Locate the cell with the specified text and output its (X, Y) center coordinate. 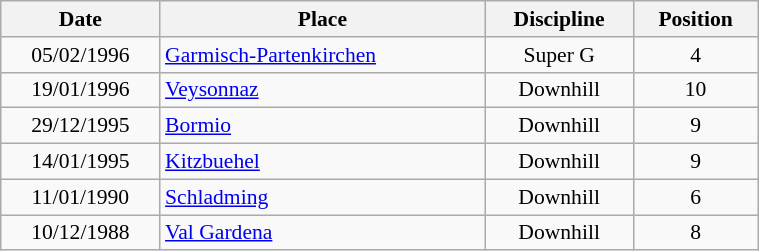
05/02/1996 (80, 55)
19/01/1996 (80, 90)
10/12/1988 (80, 233)
Bormio (322, 126)
29/12/1995 (80, 126)
Super G (560, 55)
Date (80, 19)
4 (696, 55)
Kitzbuehel (322, 162)
Veysonnaz (322, 90)
Schladming (322, 197)
Discipline (560, 19)
Val Gardena (322, 233)
Position (696, 19)
6 (696, 197)
14/01/1995 (80, 162)
10 (696, 90)
8 (696, 233)
11/01/1990 (80, 197)
Place (322, 19)
Garmisch-Partenkirchen (322, 55)
